Locate the cell with the specified text and output its [X, Y] center coordinate. 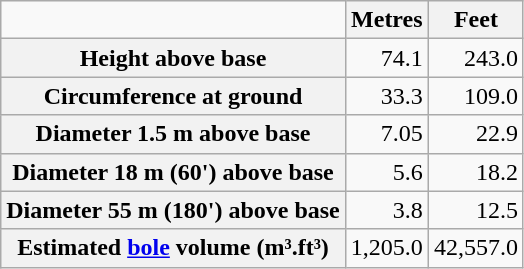
Diameter 1.5 m above base [174, 134]
1,205.0 [386, 248]
22.9 [476, 134]
18.2 [476, 172]
7.05 [386, 134]
33.3 [386, 96]
Height above base [174, 58]
Diameter 55 m (180') above base [174, 210]
42,557.0 [476, 248]
Metres [386, 20]
74.1 [386, 58]
Circumference at ground [174, 96]
Estimated bole volume (m³.ft³) [174, 248]
5.6 [386, 172]
3.8 [386, 210]
Feet [476, 20]
Diameter 18 m (60') above base [174, 172]
109.0 [476, 96]
12.5 [476, 210]
243.0 [476, 58]
